Find where the given text appears and provide that cell's center as [X, Y] coordinate. 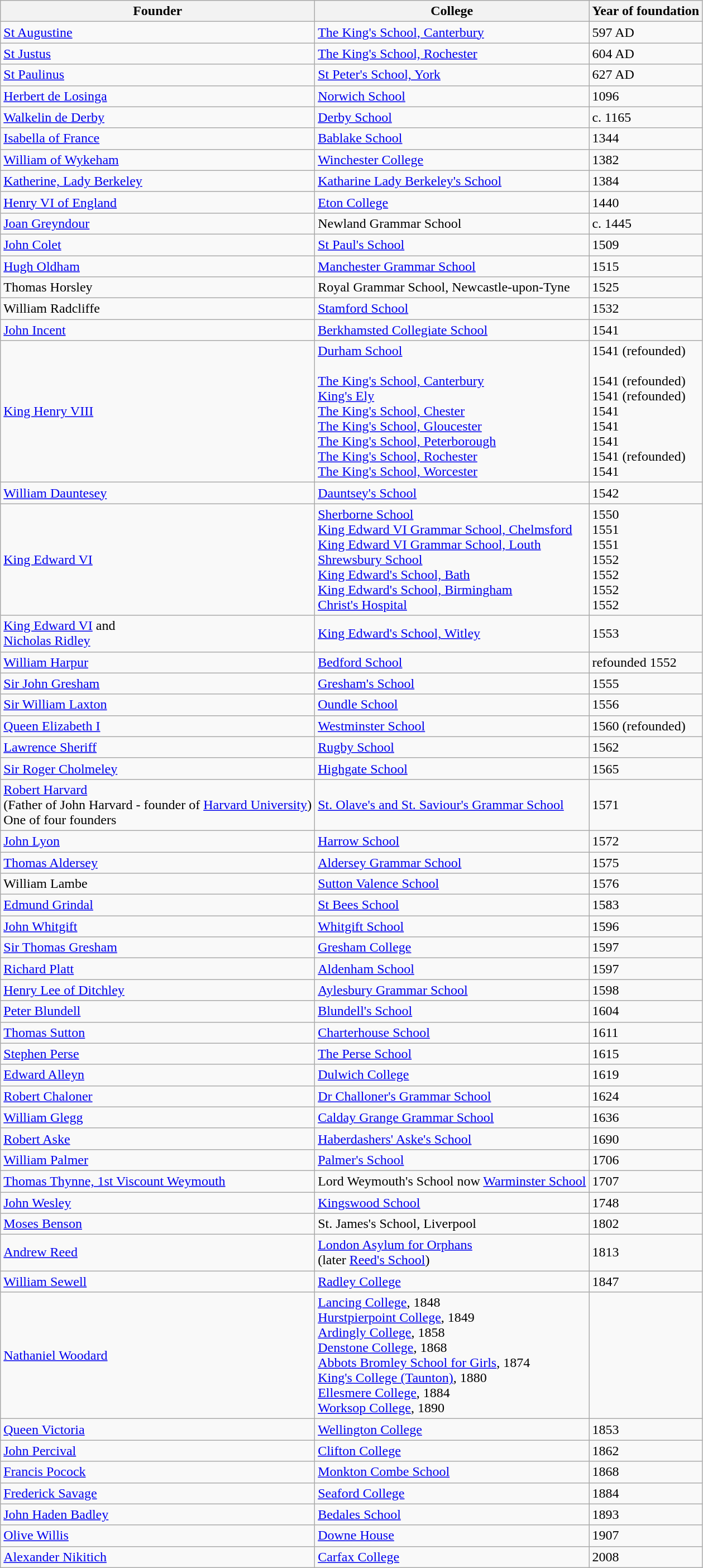
1706 [645, 1160]
1907 [645, 1536]
Founder [157, 11]
Bedford School [452, 662]
1382 [645, 160]
London Asylum for Orphans(later Reed's School) [452, 1253]
1813 [645, 1253]
1562 [645, 747]
Aylesbury Grammar School [452, 990]
Richard Platt [157, 969]
1598 [645, 990]
Thomas Aldersey [157, 863]
St. Olave's and St. Saviour's Grammar School [452, 805]
Lawrence Sheriff [157, 747]
Sutton Valence School [452, 884]
William Lambe [157, 884]
1532 [645, 309]
Bablake School [452, 138]
1572 [645, 841]
Robert Chaloner [157, 1096]
Gresham's School [452, 683]
Robert Aske [157, 1139]
Walkelin de Derby [157, 117]
Oundle School [452, 705]
St Bees School [452, 905]
Thomas Thynne, 1st Viscount Weymouth [157, 1181]
Dulwich College [452, 1075]
William Radcliffe [157, 309]
Manchester Grammar School [452, 266]
1893 [645, 1514]
Year of foundation [645, 11]
Berkhamsted Collegiate School [452, 330]
1571 [645, 805]
King Edward VI [157, 560]
St Peter's School, York [452, 75]
Harrow School [452, 841]
The King's School, Rochester [452, 54]
1344 [645, 138]
John Percival [157, 1451]
Bedales School [452, 1514]
Katharine Lady Berkeley's School [452, 181]
William Palmer [157, 1160]
Thomas Horsley [157, 288]
Aldenham School [452, 969]
John Whitgift [157, 926]
Stamford School [452, 309]
1596 [645, 926]
refounded 1552 [645, 662]
Edmund Grindal [157, 905]
Henry VI of England [157, 202]
1847 [645, 1282]
Herbert de Losinga [157, 96]
Andrew Reed [157, 1253]
William Dauntesey [157, 493]
604 AD [645, 54]
Katherine, Lady Berkeley [157, 181]
Hugh Oldham [157, 266]
Downe House [452, 1536]
Dr Challoner's Grammar School [452, 1096]
2008 [645, 1557]
St Justus [157, 54]
1802 [645, 1224]
1384 [645, 181]
Newland Grammar School [452, 223]
William of Wykeham [157, 160]
Monkton Combe School [452, 1472]
1096 [645, 96]
Sir John Gresham [157, 683]
1636 [645, 1117]
William Glegg [157, 1117]
597 AD [645, 32]
1690 [645, 1139]
1515 [645, 266]
Lord Weymouth's School now Warminster School [452, 1181]
John Haden Badley [157, 1514]
1583 [645, 905]
Norwich School [452, 96]
William Sewell [157, 1282]
Radley College [452, 1282]
1525 [645, 288]
1575 [645, 863]
1509 [645, 245]
1555 [645, 683]
Blundell's School [452, 1011]
Sir Thomas Gresham [157, 948]
The King's School, Canterbury [452, 32]
Palmer's School [452, 1160]
Isabella of France [157, 138]
Dauntsey's School [452, 493]
Olive Willis [157, 1536]
St Augustine [157, 32]
Robert Harvard(Father of John Harvard - founder of Harvard University)One of four founders [157, 805]
Francis Pocock [157, 1472]
1884 [645, 1493]
Stephen Perse [157, 1054]
John Incent [157, 330]
Queen Victoria [157, 1430]
Kingswood School [452, 1202]
Derby School [452, 117]
Gresham College [452, 948]
Alexander Nikitich [157, 1557]
Edward Alleyn [157, 1075]
Highgate School [452, 768]
St. James's School, Liverpool [452, 1224]
Nathaniel Woodard [157, 1356]
1853 [645, 1430]
1541 (refounded)1541 (refounded) 1541 (refounded) 1541 1541 1541 1541 (refounded) 1541 [645, 412]
1868 [645, 1472]
Westminster School [452, 726]
1440 [645, 202]
College [452, 11]
St Paul's School [452, 245]
Winchester College [452, 160]
Royal Grammar School, Newcastle-upon-Tyne [452, 288]
1553 [645, 633]
William Harpur [157, 662]
1624 [645, 1096]
1576 [645, 884]
Thomas Sutton [157, 1032]
Haberdashers' Aske's School [452, 1139]
John Colet [157, 245]
John Lyon [157, 841]
Rugby School [452, 747]
1707 [645, 1181]
1604 [645, 1011]
Henry Lee of Ditchley [157, 990]
1748 [645, 1202]
Seaford College [452, 1493]
Aldersey Grammar School [452, 863]
Frederick Savage [157, 1493]
Sir William Laxton [157, 705]
1550155115511552155215521552 [645, 560]
King Edward's School, Witley [452, 633]
1542 [645, 493]
1541 [645, 330]
Wellington College [452, 1430]
John Wesley [157, 1202]
Peter Blundell [157, 1011]
627 AD [645, 75]
St Paulinus [157, 75]
Whitgift School [452, 926]
Carfax College [452, 1557]
1560 (refounded) [645, 726]
Moses Benson [157, 1224]
Calday Grange Grammar School [452, 1117]
1862 [645, 1451]
c. 1165 [645, 117]
Joan Greyndour [157, 223]
Clifton College [452, 1451]
1565 [645, 768]
King Edward VI andNicholas Ridley [157, 633]
1611 [645, 1032]
1619 [645, 1075]
1556 [645, 705]
c. 1445 [645, 223]
Queen Elizabeth I [157, 726]
Charterhouse School [452, 1032]
The Perse School [452, 1054]
1615 [645, 1054]
King Henry VIII [157, 412]
Sir Roger Cholmeley [157, 768]
Eton College [452, 202]
